From the cell containing the given text, extract its center point as (X, Y) coordinate. 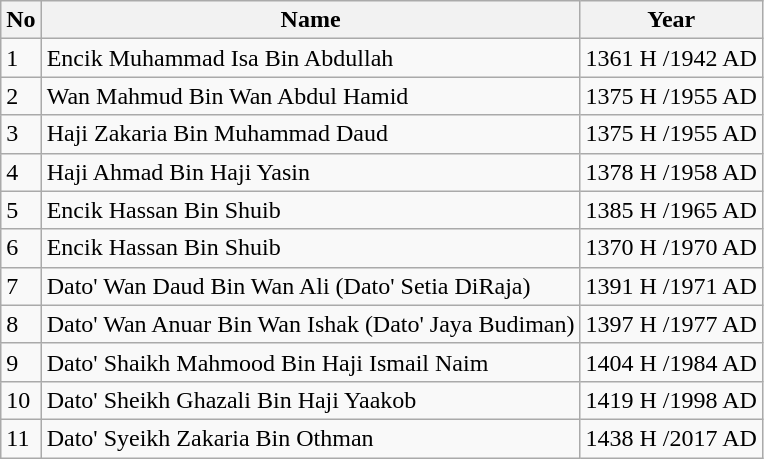
5 (21, 210)
Encik Muhammad Isa Bin Abdullah (310, 58)
1419 H /1998 AD (671, 400)
9 (21, 362)
2 (21, 96)
Dato' Syeikh Zakaria Bin Othman (310, 438)
7 (21, 286)
Year (671, 20)
1378 H /1958 AD (671, 172)
Dato' Shaikh Mahmood Bin Haji Ismail Naim (310, 362)
1361 H /1942 AD (671, 58)
1404 H /1984 AD (671, 362)
1370 H /1970 AD (671, 248)
1385 H /1965 AD (671, 210)
3 (21, 134)
11 (21, 438)
Haji Ahmad Bin Haji Yasin (310, 172)
Haji Zakaria Bin Muhammad Daud (310, 134)
1 (21, 58)
Wan Mahmud Bin Wan Abdul Hamid (310, 96)
10 (21, 400)
8 (21, 324)
1391 H /1971 AD (671, 286)
6 (21, 248)
1397 H /1977 AD (671, 324)
No (21, 20)
Name (310, 20)
Dato' Sheikh Ghazali Bin Haji Yaakob (310, 400)
4 (21, 172)
1438 H /2017 AD (671, 438)
Dato' Wan Anuar Bin Wan Ishak (Dato' Jaya Budiman) (310, 324)
Dato' Wan Daud Bin Wan Ali (Dato' Setia DiRaja) (310, 286)
